Return the (X, Y) coordinate for the center point of the cell that contains the specified text.  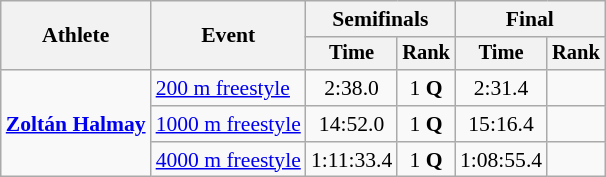
14:52.0 (352, 124)
Athlete (76, 36)
2:38.0 (352, 88)
200 m freestyle (228, 88)
Semifinals (380, 19)
Event (228, 36)
Zoltán Halmay (76, 124)
15:16.4 (501, 124)
2:31.4 (501, 88)
1000 m freestyle (228, 124)
Final (530, 19)
